Provide the (x, y) coordinate of the cell's center where the given text is located.  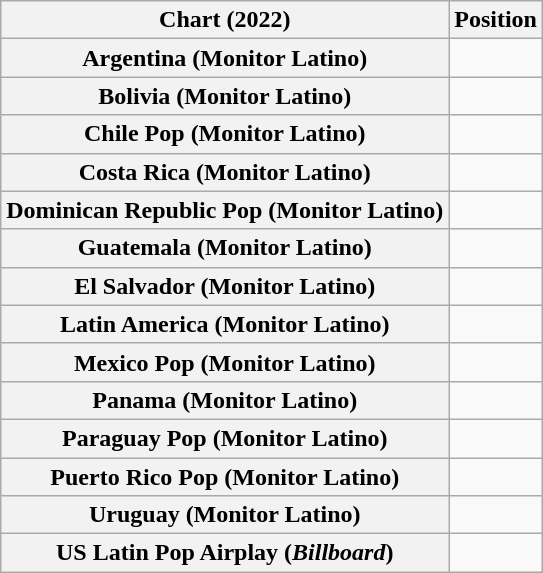
Costa Rica (Monitor Latino) (225, 172)
Mexico Pop (Monitor Latino) (225, 362)
Position (496, 20)
Panama (Monitor Latino) (225, 400)
Paraguay Pop (Monitor Latino) (225, 438)
Argentina (Monitor Latino) (225, 58)
Chile Pop (Monitor Latino) (225, 134)
Latin America (Monitor Latino) (225, 324)
Puerto Rico Pop (Monitor Latino) (225, 477)
El Salvador (Monitor Latino) (225, 286)
Dominican Republic Pop (Monitor Latino) (225, 210)
US Latin Pop Airplay (Billboard) (225, 553)
Uruguay (Monitor Latino) (225, 515)
Chart (2022) (225, 20)
Guatemala (Monitor Latino) (225, 248)
Bolivia (Monitor Latino) (225, 96)
